Identify which cell holds the provided text, then report its (X, Y) central coordinate. 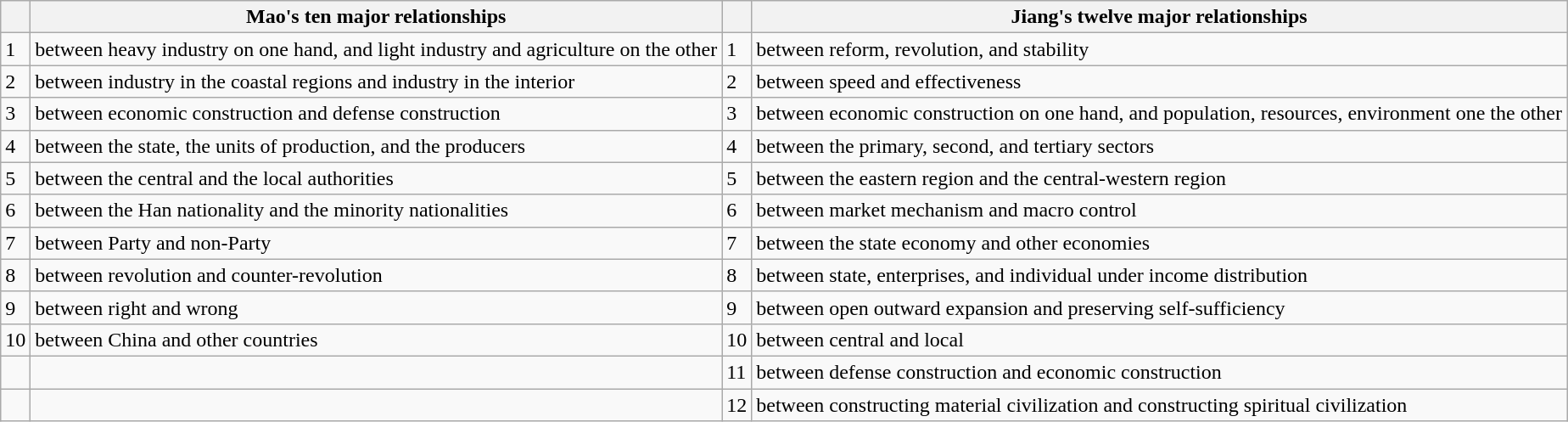
between heavy industry on one hand, and light industry and agriculture on the other (377, 49)
between China and other countries (377, 340)
between the state, the units of production, and the producers (377, 146)
between constructing material civilization and constructing spiritual civilization (1159, 405)
between economic construction and defense construction (377, 114)
between the primary, second, and tertiary sectors (1159, 146)
between the central and the local authorities (377, 178)
between the eastern region and the central-western region (1159, 178)
between the state economy and other economies (1159, 243)
between economic construction on one hand, and population, resources, environment one the other (1159, 114)
between Party and non-Party (377, 243)
Jiang's twelve major relationships (1159, 17)
between revolution and counter-revolution (377, 275)
between defense construction and economic construction (1159, 372)
between the Han nationality and the minority nationalities (377, 211)
between right and wrong (377, 307)
between reform, revolution, and stability (1159, 49)
between speed and effectiveness (1159, 82)
Mao's ten major relationships (377, 17)
12 (736, 405)
between industry in the coastal regions and industry in the interior (377, 82)
between state, enterprises, and individual under income distribution (1159, 275)
11 (736, 372)
between open outward expansion and preserving self-sufficiency (1159, 307)
between central and local (1159, 340)
between market mechanism and macro control (1159, 211)
